Detect which cell encompasses the target text, then output its [X, Y] center coordinate. 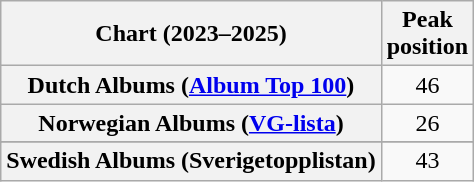
Peakposition [427, 34]
Chart (2023–2025) [191, 34]
43 [427, 161]
Dutch Albums (Album Top 100) [191, 85]
26 [427, 123]
Swedish Albums (Sverigetopplistan) [191, 161]
Norwegian Albums (VG-lista) [191, 123]
46 [427, 85]
